From the cell containing the given text, extract its center point as (x, y) coordinate. 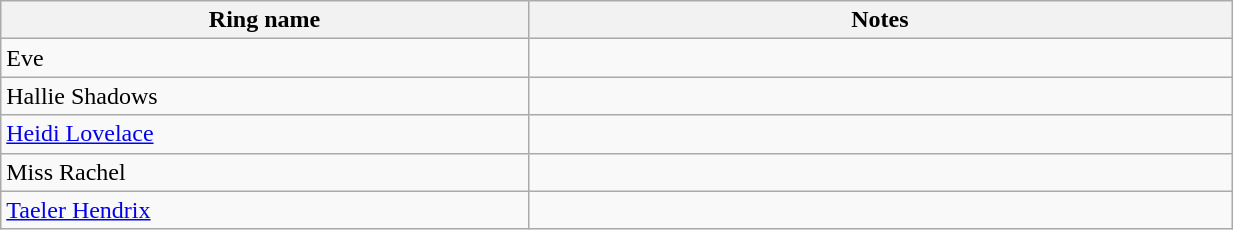
Taeler Hendrix (265, 210)
Heidi Lovelace (265, 134)
Hallie Shadows (265, 96)
Miss Rachel (265, 172)
Notes (880, 20)
Eve (265, 58)
Ring name (265, 20)
